Identify which cell holds the provided text, then report its (x, y) central coordinate. 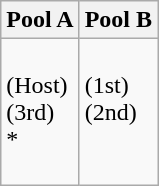
Pool B (118, 20)
(1st) (2nd) (118, 112)
(Host) (3rd) * (40, 112)
Pool A (40, 20)
